Locate the cell with the specified text and output its [x, y] center coordinate. 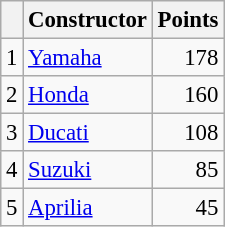
4 [12, 170]
Constructor [88, 20]
108 [188, 133]
178 [188, 58]
Aprilia [88, 208]
Points [188, 20]
3 [12, 133]
2 [12, 95]
Ducati [88, 133]
1 [12, 58]
Honda [88, 95]
45 [188, 208]
85 [188, 170]
5 [12, 208]
Suzuki [88, 170]
160 [188, 95]
Yamaha [88, 58]
